Determine the [x, y] coordinate at the center of the cell enclosing the given text.  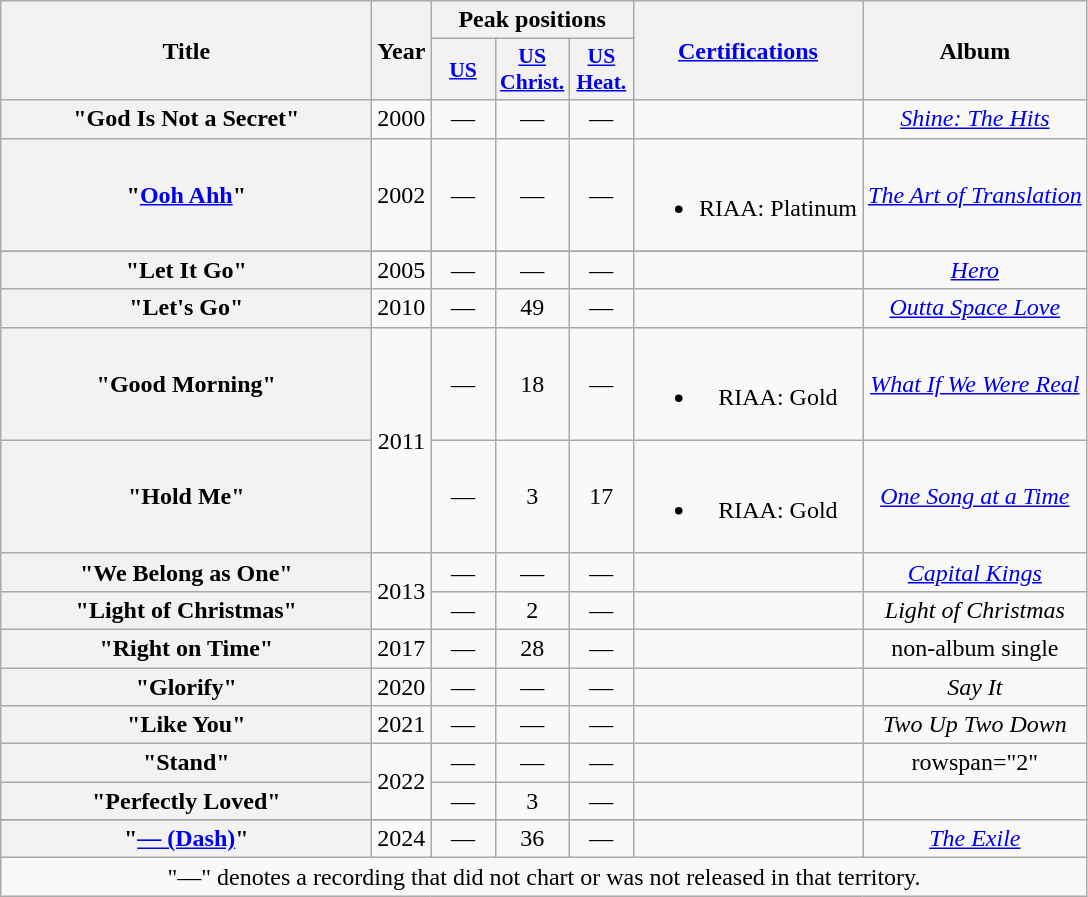
2010 [402, 308]
"Perfectly Loved" [186, 801]
2022 [402, 782]
"Ooh Ahh" [186, 194]
17 [601, 496]
Title [186, 50]
2000 [402, 119]
Hero [974, 270]
"Let It Go" [186, 270]
2021 [402, 725]
36 [532, 839]
rowspan="2" [974, 763]
"Stand" [186, 763]
2017 [402, 648]
Certifications [748, 50]
Outta Space Love [974, 308]
"We Belong as One" [186, 572]
non-album single [974, 648]
2011 [402, 440]
"Right on Time" [186, 648]
Album [974, 50]
The Art of Translation [974, 194]
2024 [402, 839]
US [463, 70]
2002 [402, 194]
Say It [974, 687]
"Good Morning" [186, 384]
What If We Were Real [974, 384]
Year [402, 50]
Two Up Two Down [974, 725]
One Song at a Time [974, 496]
"Hold Me" [186, 496]
"Let's Go" [186, 308]
The Exile [974, 839]
2013 [402, 591]
18 [532, 384]
"—" denotes a recording that did not chart or was not released in that territory. [544, 877]
Capital Kings [974, 572]
"Light of Christmas" [186, 610]
2 [532, 610]
"God Is Not a Secret" [186, 119]
RIAA: Platinum [748, 194]
28 [532, 648]
"Like You" [186, 725]
Shine: The Hits [974, 119]
49 [532, 308]
US Heat. [601, 70]
2020 [402, 687]
"— (Dash)" [186, 839]
Light of Christmas [974, 610]
US Christ. [532, 70]
Peak positions [532, 20]
2005 [402, 270]
"Glorify" [186, 687]
